For the text-containing cell, return its midpoint in [X, Y] coordinate format. 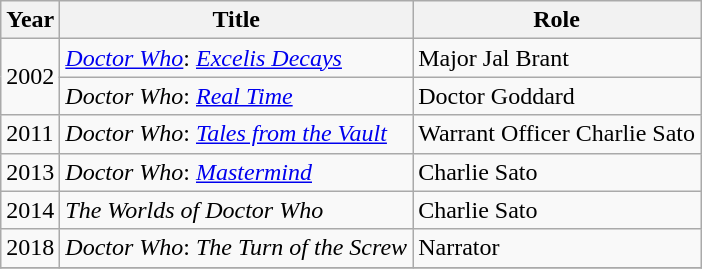
Doctor Who: Tales from the Vault [236, 134]
Role [557, 20]
2014 [30, 210]
Narrator [557, 248]
Title [236, 20]
Doctor Who: Mastermind [236, 172]
Doctor Who: Real Time [236, 96]
Warrant Officer Charlie Sato [557, 134]
Major Jal Brant [557, 58]
2002 [30, 77]
Doctor Who: Excelis Decays [236, 58]
2011 [30, 134]
Year [30, 20]
Doctor Who: The Turn of the Screw [236, 248]
Doctor Goddard [557, 96]
2013 [30, 172]
2018 [30, 248]
The Worlds of Doctor Who [236, 210]
